Pinpoint the cell where the given text exists, returning its [x, y] midpoint coordinate. 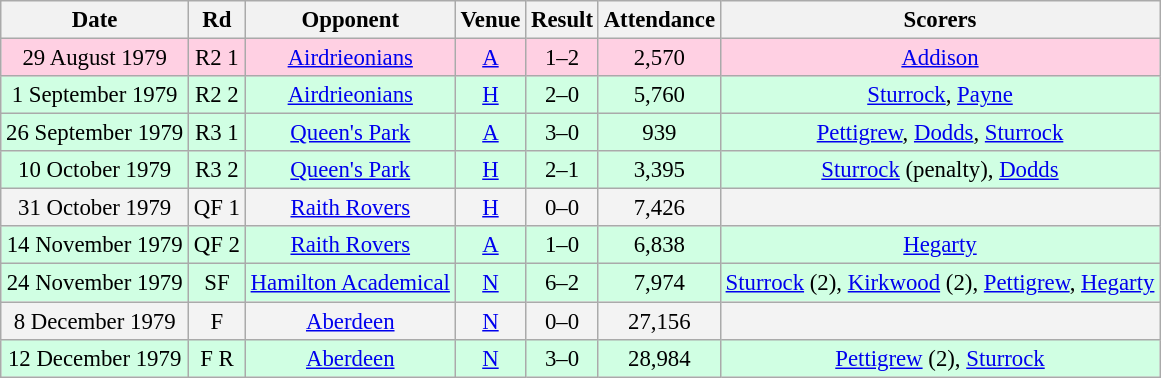
7,426 [659, 208]
Hamilton Academical [350, 283]
Sturrock (penalty), Dodds [940, 170]
R3 1 [218, 133]
Venue [490, 20]
2–0 [562, 95]
F [218, 321]
R3 2 [218, 170]
Addison [940, 58]
R2 2 [218, 95]
1–0 [562, 245]
6,838 [659, 245]
24 November 1979 [95, 283]
3,395 [659, 170]
31 October 1979 [95, 208]
Scorers [940, 20]
F R [218, 358]
28,984 [659, 358]
8 December 1979 [95, 321]
1 September 1979 [95, 95]
7,974 [659, 283]
QF 2 [218, 245]
1–2 [562, 58]
Sturrock (2), Kirkwood (2), Pettigrew, Hegarty [940, 283]
27,156 [659, 321]
Rd [218, 20]
Pettigrew, Dodds, Sturrock [940, 133]
Pettigrew (2), Sturrock [940, 358]
26 September 1979 [95, 133]
Date [95, 20]
R2 1 [218, 58]
29 August 1979 [95, 58]
Hegarty [940, 245]
5,760 [659, 95]
939 [659, 133]
Opponent [350, 20]
14 November 1979 [95, 245]
Sturrock, Payne [940, 95]
Attendance [659, 20]
2–1 [562, 170]
QF 1 [218, 208]
12 December 1979 [95, 358]
Result [562, 20]
6–2 [562, 283]
10 October 1979 [95, 170]
SF [218, 283]
2,570 [659, 58]
